Output the (X, Y) coordinate of the center of the cell containing the given text.  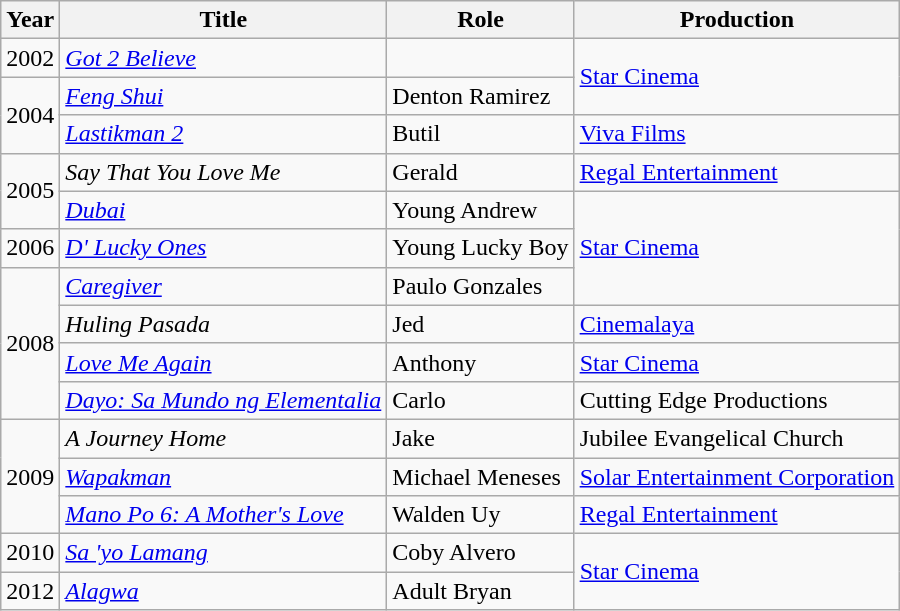
Solar Entertainment Corporation (737, 477)
Jed (480, 324)
Jubilee Evangelical Church (737, 438)
Say That You Love Me (224, 172)
Carlo (480, 400)
Dayo: Sa Mundo ng Elementalia (224, 400)
Role (480, 20)
2006 (30, 248)
Dubai (224, 210)
Title (224, 20)
Sa 'yo Lamang (224, 553)
Feng Shui (224, 96)
Young Andrew (480, 210)
Wapakman (224, 477)
2008 (30, 343)
Adult Bryan (480, 591)
Got 2 Believe (224, 58)
D' Lucky Ones (224, 248)
2004 (30, 115)
Huling Pasada (224, 324)
A Journey Home (224, 438)
Cinemalaya (737, 324)
Jake (480, 438)
Coby Alvero (480, 553)
Young Lucky Boy (480, 248)
Cutting Edge Productions (737, 400)
Year (30, 20)
2010 (30, 553)
Lastikman 2 (224, 134)
2012 (30, 591)
Michael Meneses (480, 477)
Caregiver (224, 286)
Alagwa (224, 591)
2005 (30, 191)
2002 (30, 58)
Paulo Gonzales (480, 286)
Love Me Again (224, 362)
Gerald (480, 172)
Production (737, 20)
Mano Po 6: A Mother's Love (224, 515)
Viva Films (737, 134)
Anthony (480, 362)
2009 (30, 476)
Butil (480, 134)
Denton Ramirez (480, 96)
Walden Uy (480, 515)
